Extract the [x, y] coordinate from the center of the cell holding the provided text.  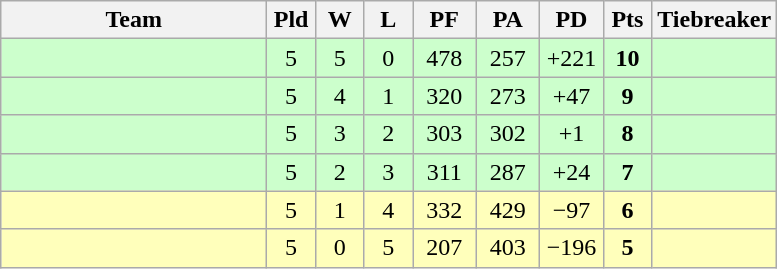
PF [444, 20]
+1 [572, 134]
PD [572, 20]
429 [508, 210]
Pld [292, 20]
9 [628, 96]
W [340, 20]
320 [444, 96]
302 [508, 134]
+24 [572, 172]
303 [444, 134]
7 [628, 172]
257 [508, 58]
207 [444, 248]
L [388, 20]
Tiebreaker [714, 20]
8 [628, 134]
311 [444, 172]
+221 [572, 58]
+47 [572, 96]
287 [508, 172]
−97 [572, 210]
273 [508, 96]
Team [134, 20]
Pts [628, 20]
478 [444, 58]
332 [444, 210]
403 [508, 248]
−196 [572, 248]
6 [628, 210]
PA [508, 20]
10 [628, 58]
